Pinpoint the cell where the given text exists, returning its (X, Y) midpoint coordinate. 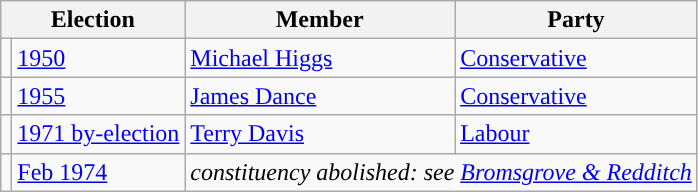
1950 (98, 58)
Labour (576, 134)
constituency abolished: see Bromsgrove & Redditch (442, 172)
Member (320, 20)
Feb 1974 (98, 172)
James Dance (320, 96)
Michael Higgs (320, 58)
1955 (98, 96)
Election (93, 20)
Terry Davis (320, 134)
1971 by-election (98, 134)
Party (576, 20)
